Return the (x, y) coordinate for the center point of the cell that contains the specified text.  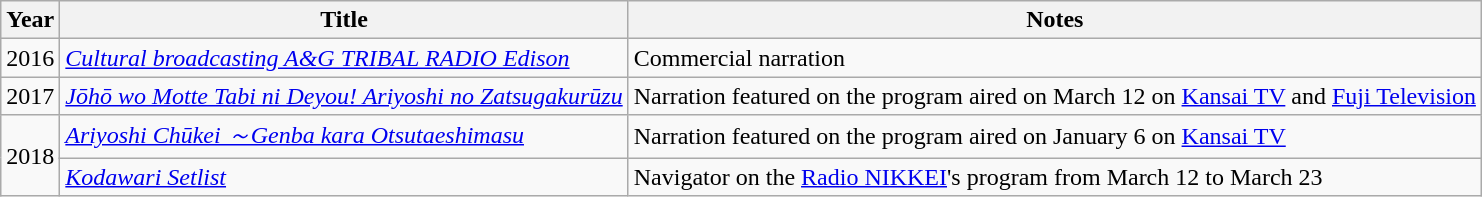
Ariyoshi Chūkei ～Genba kara Otsutaeshimasu (344, 136)
Narration featured on the program aired on March 12 on Kansai TV and Fuji Television (1054, 96)
Notes (1054, 20)
2016 (30, 58)
Title (344, 20)
Year (30, 20)
Navigator on the Radio NIKKEI's program from March 12 to March 23 (1054, 177)
Cultural broadcasting A&G TRIBAL RADIO Edison (344, 58)
Kodawari Setlist (344, 177)
2017 (30, 96)
Narration featured on the program aired on January 6 on Kansai TV (1054, 136)
Commercial narration (1054, 58)
2018 (30, 156)
Jōhō wo Motte Tabi ni Deyou! Ariyoshi no Zatsugakurūzu (344, 96)
